Capture the cell that displays the provided text and extract its (x, y) central coordinate. 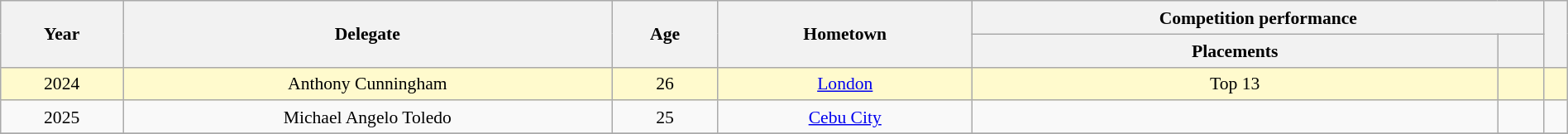
Cebu City (845, 117)
Top 13 (1234, 84)
London (845, 84)
Competition performance (1258, 17)
Year (62, 34)
Anthony Cunningham (368, 84)
25 (665, 117)
Michael Angelo Toledo (368, 117)
2024 (62, 84)
Delegate (368, 34)
Hometown (845, 34)
Placements (1234, 50)
Age (665, 34)
2025 (62, 117)
26 (665, 84)
